From the cell containing the given text, extract its center point as [X, Y] coordinate. 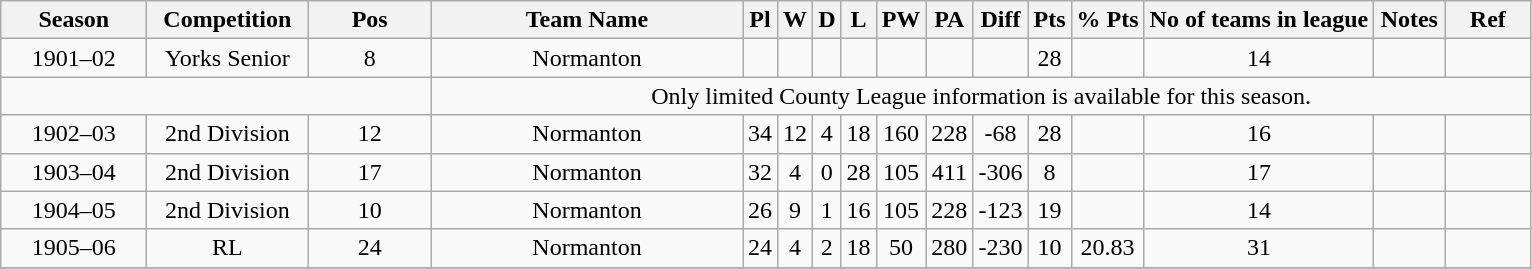
-68 [1000, 134]
% Pts [1108, 20]
PA [950, 20]
1902–03 [74, 134]
Pl [760, 20]
9 [796, 210]
L [858, 20]
1903–04 [74, 172]
Competition [228, 20]
32 [760, 172]
411 [950, 172]
Only limited County League information is available for this season. [980, 96]
D [827, 20]
W [796, 20]
No of teams in league [1259, 20]
Ref [1488, 20]
280 [950, 248]
34 [760, 134]
1901–02 [74, 58]
Yorks Senior [228, 58]
Notes [1410, 20]
-306 [1000, 172]
1 [827, 210]
RL [228, 248]
Pos [370, 20]
50 [901, 248]
0 [827, 172]
Season [74, 20]
20.83 [1108, 248]
2 [827, 248]
1905–06 [74, 248]
-230 [1000, 248]
31 [1259, 248]
1904–05 [74, 210]
26 [760, 210]
19 [1050, 210]
-123 [1000, 210]
Team Name [586, 20]
Diff [1000, 20]
PW [901, 20]
Pts [1050, 20]
160 [901, 134]
